Output the [X, Y] coordinate of the center of the cell containing the given text.  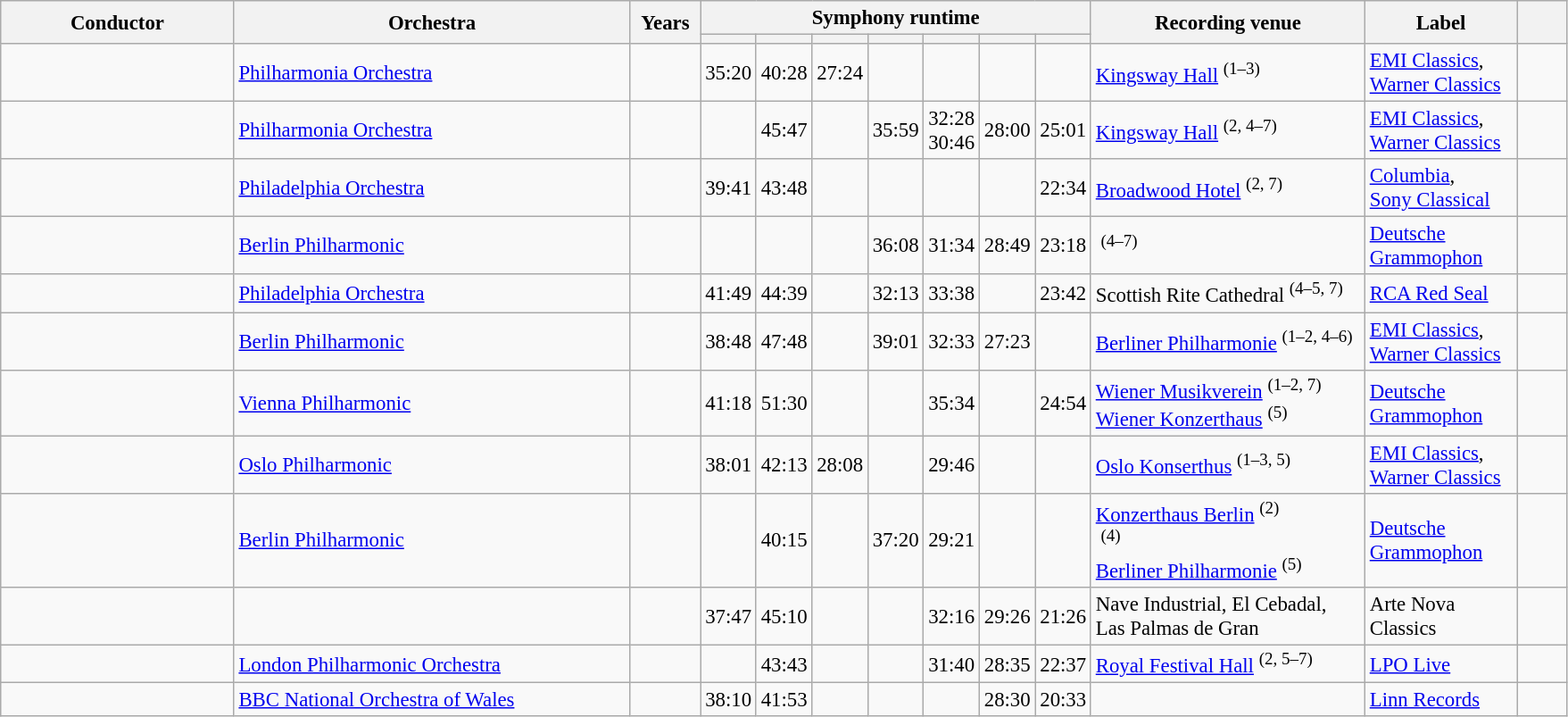
32:16 [951, 616]
Royal Festival Hall (2, 5–7) [1228, 664]
41:53 [784, 700]
45:10 [784, 616]
32:2830:46 [951, 130]
Orchestra [432, 22]
39:01 [896, 341]
Columbia,Sony Classical [1440, 188]
Symphony runtime [896, 18]
(4–7) [1228, 246]
37:20 [896, 541]
32:13 [896, 294]
31:34 [951, 246]
Konzerthaus Berlin (2) (4)Berliner Philharmonie (5) [1228, 541]
51:30 [784, 403]
43:48 [784, 188]
28:00 [1007, 130]
31:40 [951, 664]
28:08 [841, 464]
29:26 [1007, 616]
23:42 [1064, 294]
45:47 [784, 130]
24:54 [1064, 403]
29:21 [951, 541]
Label [1440, 22]
38:01 [728, 464]
Arte Nova Classics [1440, 616]
Linn Records [1440, 700]
20:33 [1064, 700]
43:43 [784, 664]
Conductor [118, 22]
Nave Industrial, El Cebadal, Las Palmas de Gran [1228, 616]
25:01 [1064, 130]
Recording venue [1228, 22]
EMI Classics, Warner Classics [1440, 73]
London Philharmonic Orchestra [432, 664]
39:41 [728, 188]
35:20 [728, 73]
Berliner Philharmonie (1–2, 4–6) [1228, 341]
41:18 [728, 403]
28:30 [1007, 700]
29:46 [951, 464]
21:26 [1064, 616]
Oslo Konserthus (1–3, 5) [1228, 464]
RCA Red Seal [1440, 294]
Wiener Musikverein (1–2, 7)Wiener Konzerthaus (5) [1228, 403]
35:59 [896, 130]
Vienna Philharmonic [432, 403]
38:10 [728, 700]
27:24 [841, 73]
Years [666, 22]
BBC National Orchestra of Wales [432, 700]
Kingsway Hall (1–3) [1228, 73]
28:49 [1007, 246]
37:47 [728, 616]
42:13 [784, 464]
27:23 [1007, 341]
28:35 [1007, 664]
Kingsway Hall (2, 4–7) [1228, 130]
35:34 [951, 403]
Oslo Philharmonic [432, 464]
40:28 [784, 73]
36:08 [896, 246]
Scottish Rite Cathedral (4–5, 7) [1228, 294]
44:39 [784, 294]
38:48 [728, 341]
22:34 [1064, 188]
40:15 [784, 541]
Broadwood Hotel (2, 7) [1228, 188]
LPO Live [1440, 664]
41:49 [728, 294]
33:38 [951, 294]
32:33 [951, 341]
47:48 [784, 341]
22:37 [1064, 664]
23:18 [1064, 246]
